Locate the cell with the specified text and output its (X, Y) center coordinate. 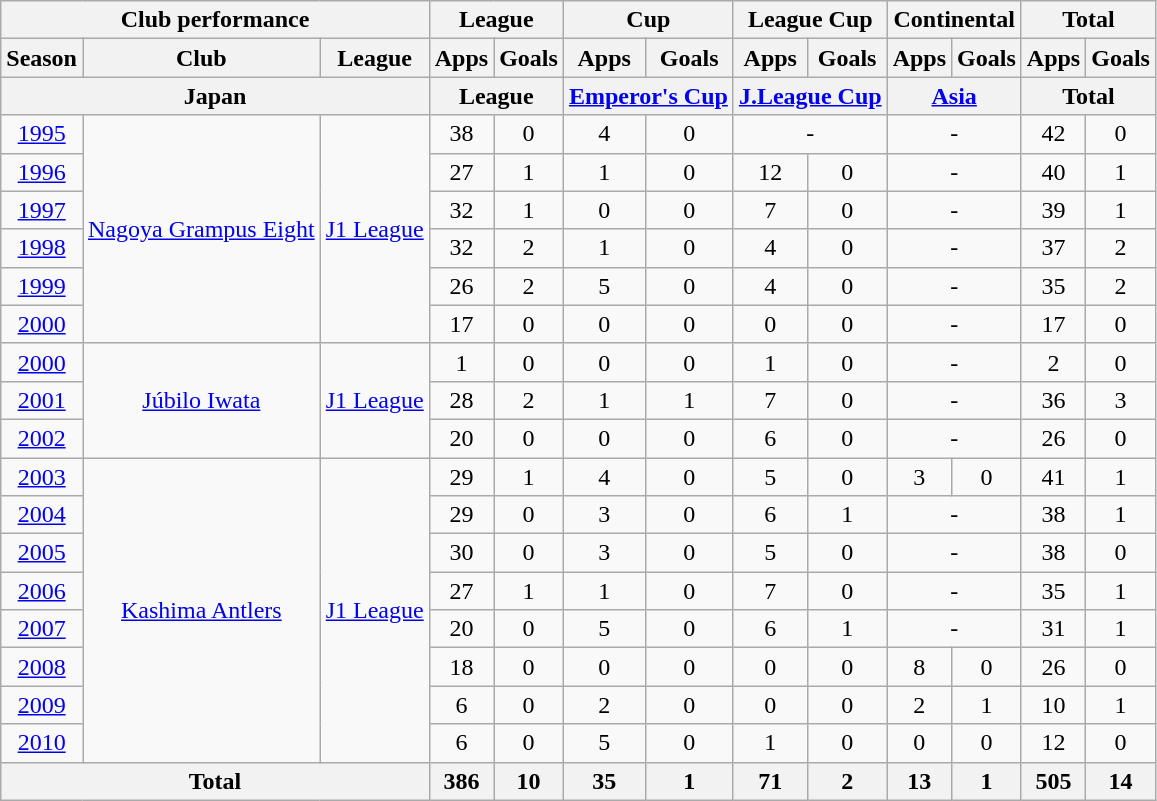
J.League Cup (810, 96)
2008 (42, 667)
31 (1053, 629)
Nagoya Grampus Eight (201, 229)
18 (461, 667)
Asia (954, 96)
Club performance (215, 20)
1995 (42, 134)
League Cup (810, 20)
1999 (42, 286)
2002 (42, 438)
41 (1053, 477)
Cup (648, 20)
2003 (42, 477)
Emperor's Cup (648, 96)
1997 (42, 210)
28 (461, 400)
13 (919, 781)
14 (1121, 781)
2007 (42, 629)
30 (461, 553)
386 (461, 781)
Japan (215, 96)
1998 (42, 248)
8 (919, 667)
Continental (954, 20)
2001 (42, 400)
2010 (42, 743)
Kashima Antlers (201, 610)
Júbilo Iwata (201, 400)
37 (1053, 248)
36 (1053, 400)
42 (1053, 134)
2005 (42, 553)
1996 (42, 172)
Club (201, 58)
2004 (42, 515)
Season (42, 58)
71 (770, 781)
40 (1053, 172)
2009 (42, 705)
2006 (42, 591)
505 (1053, 781)
39 (1053, 210)
